Output the (X, Y) coordinate of the center of the cell containing the given text.  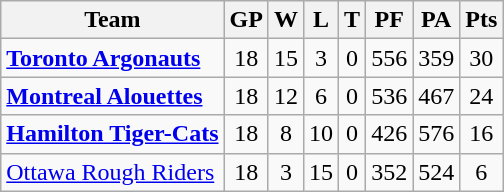
Montreal Alouettes (112, 96)
Hamilton Tiger-Cats (112, 134)
352 (390, 172)
524 (436, 172)
467 (436, 96)
Toronto Argonauts (112, 58)
L (320, 20)
24 (482, 96)
GP (246, 20)
426 (390, 134)
8 (286, 134)
30 (482, 58)
359 (436, 58)
W (286, 20)
536 (390, 96)
576 (436, 134)
PF (390, 20)
556 (390, 58)
PA (436, 20)
Ottawa Rough Riders (112, 172)
16 (482, 134)
10 (320, 134)
12 (286, 96)
Pts (482, 20)
Team (112, 20)
T (352, 20)
